Locate the cell with the specified text and output its (x, y) center coordinate. 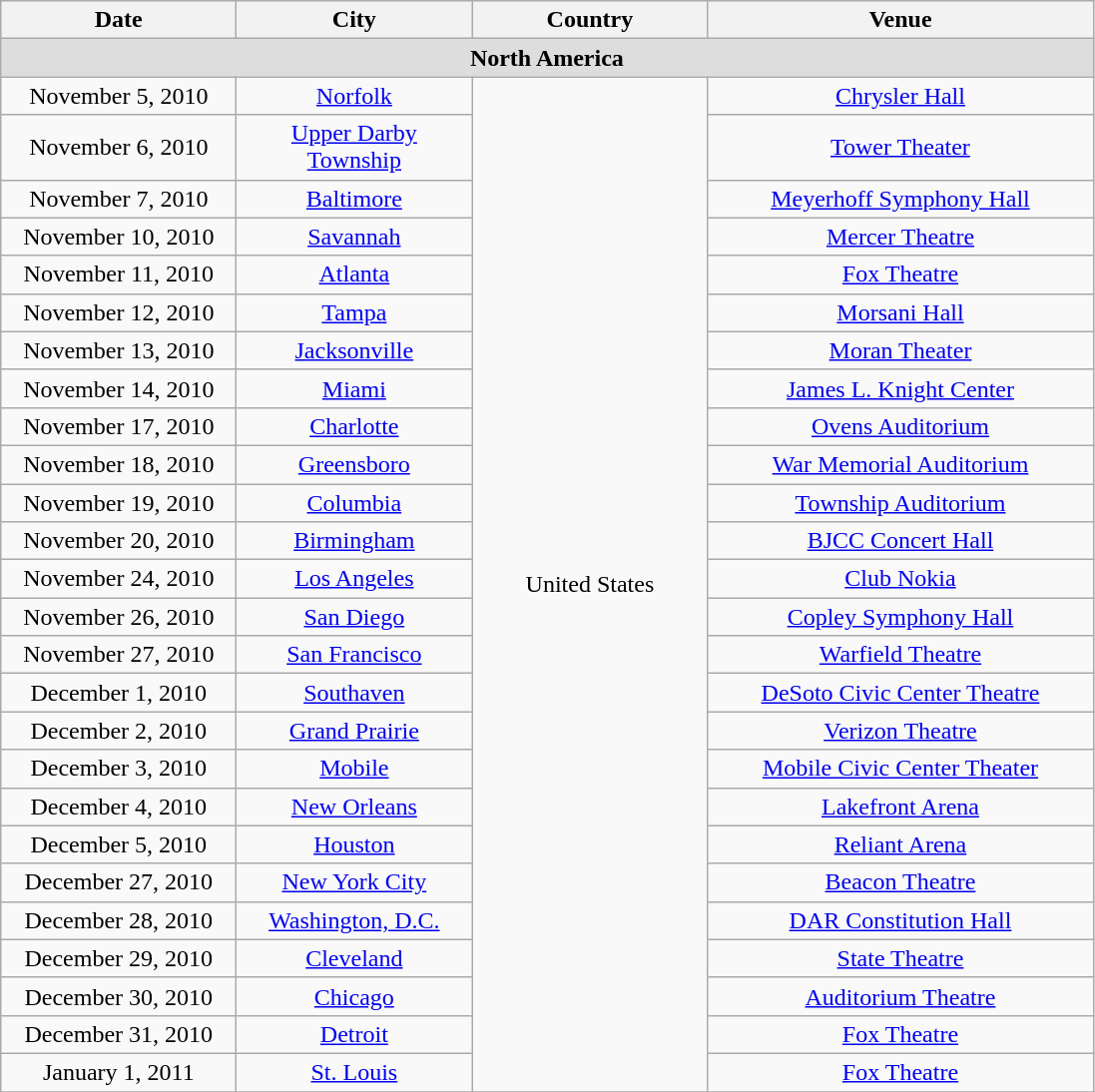
January 1, 2011 (119, 1072)
December 5, 2010 (119, 844)
Washington, D.C. (354, 920)
Greensboro (354, 464)
Jacksonville (354, 350)
DeSoto Civic Center Theatre (900, 693)
Grand Prairie (354, 731)
Club Nokia (900, 579)
Mobile (354, 769)
New Orleans (354, 807)
November 26, 2010 (119, 617)
Verizon Theatre (900, 731)
Reliant Arena (900, 844)
Mobile Civic Center Theater (900, 769)
Country (590, 20)
War Memorial Auditorium (900, 464)
St. Louis (354, 1072)
November 27, 2010 (119, 655)
Columbia (354, 502)
Chrysler Hall (900, 96)
Morsani Hall (900, 312)
December 31, 2010 (119, 1034)
Miami (354, 388)
Tower Theater (900, 148)
Southaven (354, 693)
Township Auditorium (900, 502)
Atlanta (354, 274)
Auditorium Theatre (900, 996)
North America (547, 58)
Meyerhoff Symphony Hall (900, 199)
December 1, 2010 (119, 693)
Tampa (354, 312)
Lakefront Arena (900, 807)
November 5, 2010 (119, 96)
December 27, 2010 (119, 882)
James L. Knight Center (900, 388)
Warfield Theatre (900, 655)
November 20, 2010 (119, 541)
November 24, 2010 (119, 579)
Copley Symphony Hall (900, 617)
December 3, 2010 (119, 769)
November 12, 2010 (119, 312)
Baltimore (354, 199)
November 7, 2010 (119, 199)
December 28, 2010 (119, 920)
Mercer Theatre (900, 237)
Los Angeles (354, 579)
Venue (900, 20)
San Francisco (354, 655)
Birmingham (354, 541)
BJCC Concert Hall (900, 541)
Ovens Auditorium (900, 426)
Beacon Theatre (900, 882)
Charlotte (354, 426)
Upper Darby Township (354, 148)
November 6, 2010 (119, 148)
Moran Theater (900, 350)
December 4, 2010 (119, 807)
Savannah (354, 237)
December 2, 2010 (119, 731)
Chicago (354, 996)
New York City (354, 882)
Cleveland (354, 958)
Detroit (354, 1034)
November 14, 2010 (119, 388)
December 30, 2010 (119, 996)
November 13, 2010 (119, 350)
November 19, 2010 (119, 502)
Houston (354, 844)
November 18, 2010 (119, 464)
December 29, 2010 (119, 958)
November 11, 2010 (119, 274)
November 10, 2010 (119, 237)
Date (119, 20)
DAR Constitution Hall (900, 920)
San Diego (354, 617)
State Theatre (900, 958)
United States (590, 585)
City (354, 20)
Norfolk (354, 96)
November 17, 2010 (119, 426)
